Provide the [x, y] coordinate of the cell's center where the given text is located.  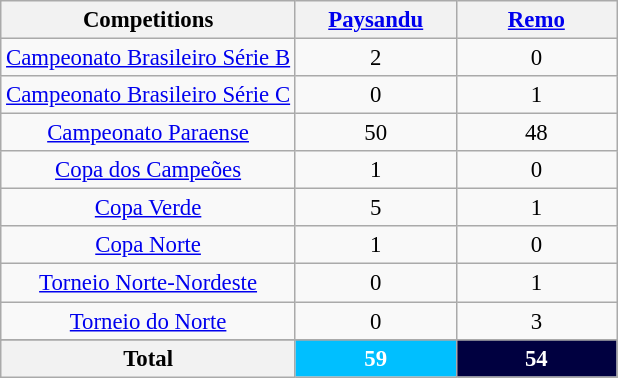
Copa dos Campeões [148, 170]
Torneio Norte-Nordeste [148, 283]
3 [536, 321]
Campeonato Paraense [148, 133]
Competitions [148, 20]
Paysandu [376, 20]
Copa Norte [148, 245]
Copa Verde [148, 208]
Remo [536, 20]
54 [536, 358]
Torneio do Norte [148, 321]
2 [376, 58]
50 [376, 133]
Total [148, 358]
Campeonato Brasileiro Série C [148, 95]
Campeonato Brasileiro Série B [148, 58]
59 [376, 358]
48 [536, 133]
5 [376, 208]
